Return the (x, y) coordinate for the center point of the cell that contains the specified text.  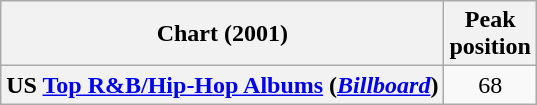
US Top R&B/Hip-Hop Albums (Billboard) (222, 85)
Peakposition (490, 34)
Chart (2001) (222, 34)
68 (490, 85)
